Pinpoint the cell where the given text exists, returning its (X, Y) midpoint coordinate. 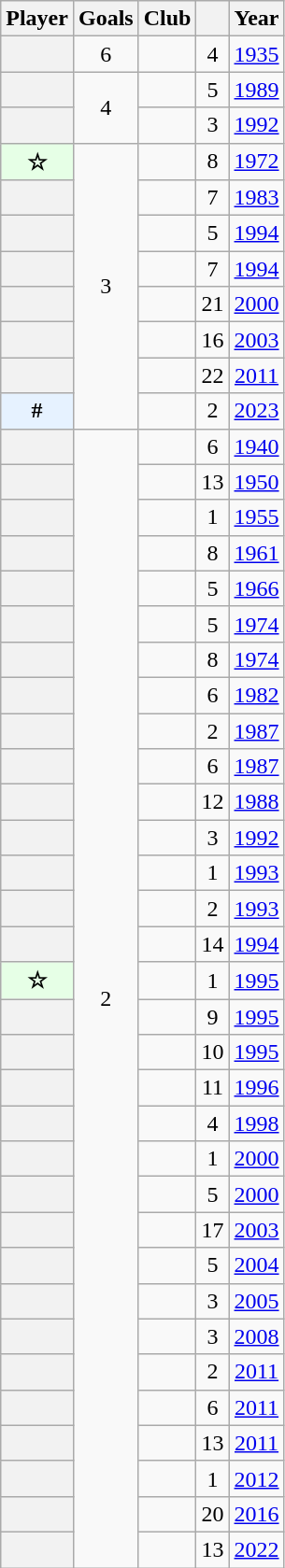
1950 (256, 482)
Year (256, 19)
1998 (256, 1123)
2008 (256, 1336)
17 (213, 1230)
1961 (256, 553)
22 (213, 375)
1935 (256, 54)
1955 (256, 517)
2016 (256, 1514)
# (37, 411)
1982 (256, 695)
12 (213, 802)
2023 (256, 411)
16 (213, 340)
9 (213, 1017)
2022 (256, 1549)
1940 (256, 446)
2004 (256, 1265)
2005 (256, 1301)
2012 (256, 1478)
1972 (256, 162)
1983 (256, 198)
10 (213, 1052)
1996 (256, 1088)
Club (167, 19)
1988 (256, 802)
1966 (256, 588)
Player (37, 19)
1989 (256, 90)
Goals (106, 19)
20 (213, 1514)
21 (213, 304)
14 (213, 944)
11 (213, 1088)
